Scan for the cell matching the given text and deliver its [X, Y] coordinate at center. 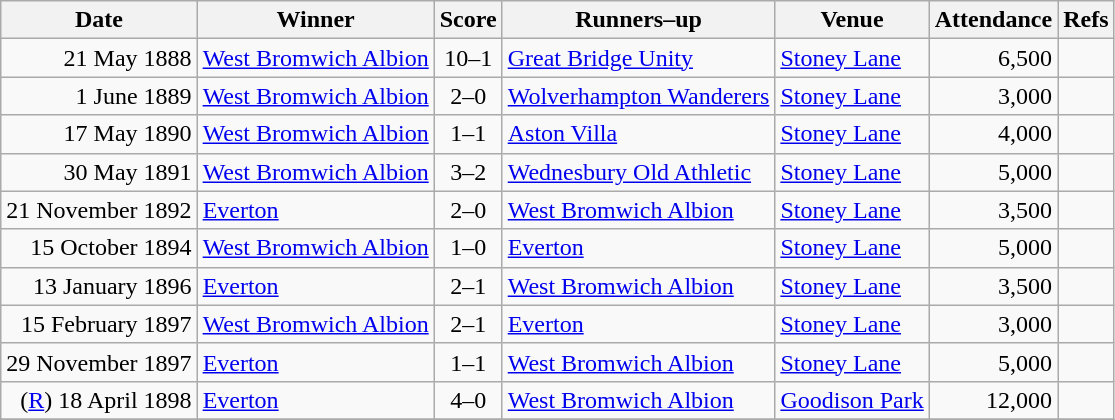
1–0 [468, 248]
Date [99, 20]
10–1 [468, 58]
15 February 1897 [99, 324]
6,500 [993, 58]
Refs [1086, 20]
Score [468, 20]
(R) 18 April 1898 [99, 400]
1 June 1889 [99, 96]
21 November 1892 [99, 210]
15 October 1894 [99, 248]
17 May 1890 [99, 134]
4–0 [468, 400]
4,000 [993, 134]
Goodison Park [852, 400]
13 January 1896 [99, 286]
Wednesbury Old Athletic [638, 172]
3–2 [468, 172]
Attendance [993, 20]
Wolverhampton Wanderers [638, 96]
Venue [852, 20]
Aston Villa [638, 134]
30 May 1891 [99, 172]
21 May 1888 [99, 58]
Great Bridge Unity [638, 58]
29 November 1897 [99, 362]
Runners–up [638, 20]
Winner [316, 20]
12,000 [993, 400]
